Find where the given text appears and provide that cell's center as [x, y] coordinate. 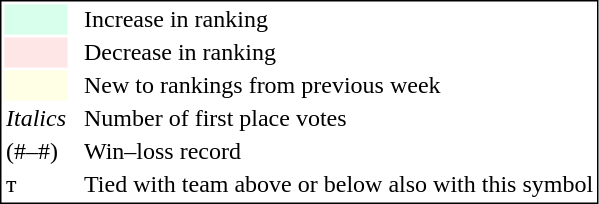
Increase in ranking [338, 19]
Win–loss record [338, 151]
Decrease in ranking [338, 53]
Italics [36, 119]
т [36, 185]
Tied with team above or below also with this symbol [338, 185]
New to rankings from previous week [338, 85]
(#–#) [36, 151]
Number of first place votes [338, 119]
